Scan for the cell matching the given text and deliver its (x, y) coordinate at center. 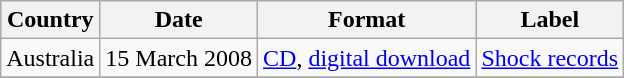
Date (179, 20)
Label (550, 20)
15 March 2008 (179, 58)
Format (367, 20)
CD, digital download (367, 58)
Country (50, 20)
Shock records (550, 58)
Australia (50, 58)
